Determine the (x, y) coordinate at the center of the cell enclosing the given text.  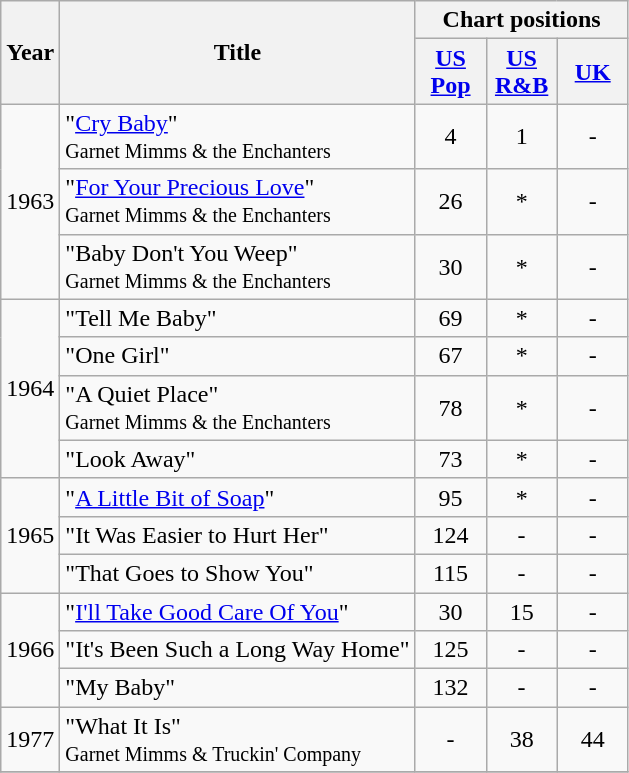
"Tell Me Baby" (238, 318)
125 (450, 650)
124 (450, 535)
Chart positions (522, 20)
44 (592, 740)
4 (450, 136)
"Baby Don't You Weep"Garnet Mimms & the Enchanters (238, 266)
95 (450, 497)
"A Quiet Place"Garnet Mimms & the Enchanters (238, 408)
1963 (30, 202)
"One Girl" (238, 356)
1965 (30, 535)
"It Was Easier to Hurt Her" (238, 535)
Year (30, 52)
73 (450, 459)
"Look Away" (238, 459)
"I'll Take Good Care Of You" (238, 611)
26 (450, 202)
UK (592, 72)
1977 (30, 740)
"My Baby" (238, 688)
15 (522, 611)
US Pop (450, 72)
"It's Been Such a Long Way Home" (238, 650)
USR&B (522, 72)
78 (450, 408)
"That Goes to Show You" (238, 573)
69 (450, 318)
"Cry Baby"Garnet Mimms & the Enchanters (238, 136)
1966 (30, 649)
"For Your Precious Love"Garnet Mimms & the Enchanters (238, 202)
1964 (30, 388)
"What It Is"Garnet Mimms & Truckin' Company (238, 740)
1 (522, 136)
"A Little Bit of Soap" (238, 497)
132 (450, 688)
67 (450, 356)
38 (522, 740)
Title (238, 52)
115 (450, 573)
